Detect which cell encompasses the target text, then output its [x, y] center coordinate. 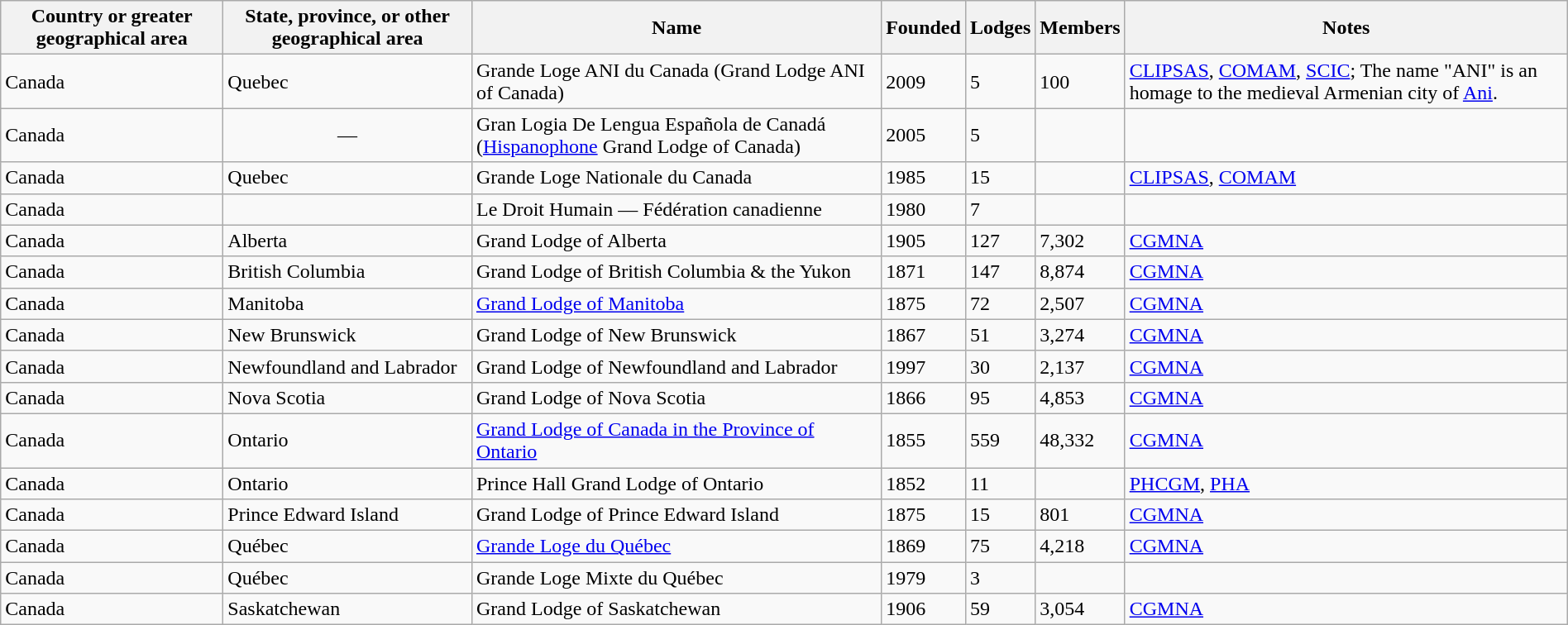
147 [1000, 272]
Grand Lodge of Manitoba [676, 303]
2009 [924, 81]
127 [1000, 241]
2,507 [1080, 303]
Members [1080, 28]
3 [1000, 578]
Grand Lodge of Canada in the Province of Ontario [676, 440]
51 [1000, 335]
CLIPSAS, COMAM [1346, 178]
Grand Lodge of New Brunswick [676, 335]
Lodges [1000, 28]
Grande Loge du Québec [676, 546]
— [347, 136]
Grand Lodge of Newfoundland and Labrador [676, 366]
Prince Hall Grand Lodge of Ontario [676, 484]
Nova Scotia [347, 398]
Country or greater geographical area [112, 28]
100 [1080, 81]
Grande Loge Nationale du Canada [676, 178]
1985 [924, 178]
State, province, or other geographical area [347, 28]
7,302 [1080, 241]
Grande Loge ANI du Canada (Grand Lodge ANI of Canada) [676, 81]
3,054 [1080, 609]
4,853 [1080, 398]
559 [1000, 440]
1906 [924, 609]
Grand Lodge of British Columbia & the Yukon [676, 272]
75 [1000, 546]
Name [676, 28]
British Columbia [347, 272]
Manitoba [347, 303]
95 [1000, 398]
8,874 [1080, 272]
2,137 [1080, 366]
1869 [924, 546]
1980 [924, 209]
1979 [924, 578]
1866 [924, 398]
2005 [924, 136]
New Brunswick [347, 335]
1852 [924, 484]
Grand Lodge of Alberta [676, 241]
1855 [924, 440]
Grand Lodge of Prince Edward Island [676, 515]
CLIPSAS, COMAM, SCIC; The name "ANI" is an homage to the medieval Armenian city of Ani. [1346, 81]
Grand Lodge of Nova Scotia [676, 398]
Notes [1346, 28]
Prince Edward Island [347, 515]
72 [1000, 303]
11 [1000, 484]
Saskatchewan [347, 609]
30 [1000, 366]
1871 [924, 272]
1905 [924, 241]
4,218 [1080, 546]
Grand Lodge of Saskatchewan [676, 609]
1867 [924, 335]
7 [1000, 209]
59 [1000, 609]
48,332 [1080, 440]
Alberta [347, 241]
Gran Logia De Lengua Española de Canadá (Hispanophone Grand Lodge of Canada) [676, 136]
801 [1080, 515]
Newfoundland and Labrador [347, 366]
Le Droit Humain — Fédération canadienne [676, 209]
Founded [924, 28]
3,274 [1080, 335]
PHCGM, PHA [1346, 484]
Grande Loge Mixte du Québec [676, 578]
1997 [924, 366]
